Scan for the cell matching the given text and deliver its [X, Y] coordinate at center. 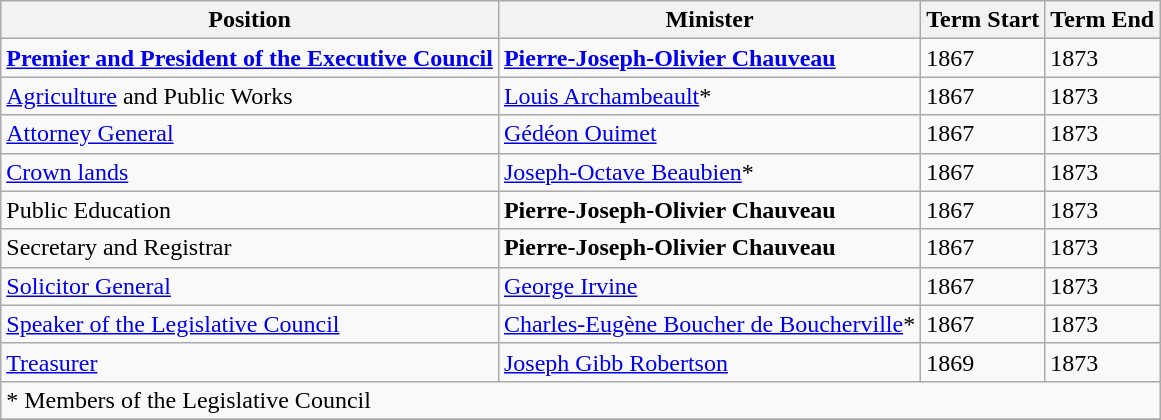
Minister [709, 20]
1869 [983, 362]
Treasurer [250, 362]
George Irvine [709, 286]
Crown lands [250, 172]
Charles-Eugène Boucher de Boucherville* [709, 324]
Joseph-Octave Beaubien* [709, 172]
Attorney General [250, 134]
Louis Archambeault* [709, 96]
Secretary and Registrar [250, 248]
Term Start [983, 20]
Speaker of the Legislative Council [250, 324]
* Members of the Legislative Council [580, 400]
Public Education [250, 210]
Solicitor General [250, 286]
Premier and President of the Executive Council [250, 58]
Term End [1102, 20]
Agriculture and Public Works [250, 96]
Position [250, 20]
Joseph Gibb Robertson [709, 362]
Gédéon Ouimet [709, 134]
